Detect which cell encompasses the target text, then output its (x, y) center coordinate. 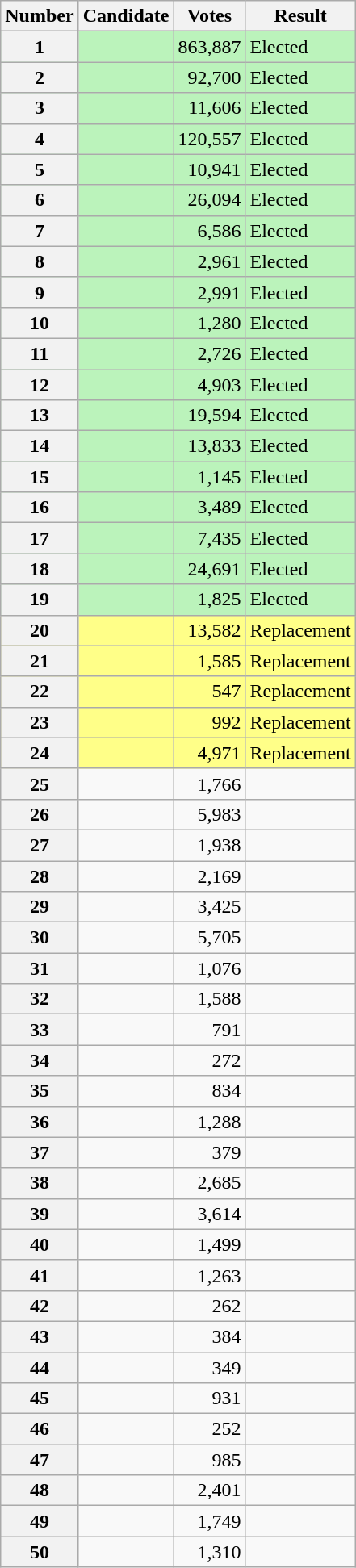
834 (210, 1091)
22 (40, 692)
33 (40, 1030)
39 (40, 1214)
1,263 (210, 1275)
46 (40, 1429)
36 (40, 1122)
1,280 (210, 323)
11 (40, 353)
931 (210, 1399)
32 (40, 999)
379 (210, 1152)
27 (40, 845)
31 (40, 968)
2,685 (210, 1183)
11,606 (210, 108)
28 (40, 876)
1,145 (210, 477)
384 (210, 1336)
43 (40, 1336)
4 (40, 139)
2,169 (210, 876)
2,961 (210, 261)
23 (40, 722)
1,588 (210, 999)
1,310 (210, 1552)
38 (40, 1183)
6,586 (210, 231)
13 (40, 416)
26,094 (210, 200)
2,991 (210, 292)
15 (40, 477)
18 (40, 569)
2,401 (210, 1491)
37 (40, 1152)
14 (40, 446)
17 (40, 538)
8 (40, 261)
3 (40, 108)
20 (40, 630)
92,700 (210, 77)
26 (40, 814)
13,833 (210, 446)
1,825 (210, 600)
5 (40, 169)
5,705 (210, 938)
547 (210, 692)
1,288 (210, 1122)
44 (40, 1368)
30 (40, 938)
19 (40, 600)
10,941 (210, 169)
Votes (210, 16)
3,489 (210, 508)
3,425 (210, 907)
349 (210, 1368)
9 (40, 292)
50 (40, 1552)
7 (40, 231)
863,887 (210, 47)
41 (40, 1275)
48 (40, 1491)
985 (210, 1460)
1,749 (210, 1521)
252 (210, 1429)
4,971 (210, 753)
1,585 (210, 661)
Result (300, 16)
6 (40, 200)
12 (40, 385)
5,983 (210, 814)
1,499 (210, 1244)
10 (40, 323)
47 (40, 1460)
29 (40, 907)
120,557 (210, 139)
1,076 (210, 968)
7,435 (210, 538)
262 (210, 1306)
24 (40, 753)
1 (40, 47)
35 (40, 1091)
4,903 (210, 385)
16 (40, 508)
2 (40, 77)
42 (40, 1306)
3,614 (210, 1214)
19,594 (210, 416)
24,691 (210, 569)
Candidate (126, 16)
992 (210, 722)
1,766 (210, 784)
13,582 (210, 630)
272 (210, 1060)
21 (40, 661)
34 (40, 1060)
40 (40, 1244)
25 (40, 784)
45 (40, 1399)
Number (40, 16)
791 (210, 1030)
1,938 (210, 845)
49 (40, 1521)
2,726 (210, 353)
